Locate the cell with the specified text and output its (X, Y) center coordinate. 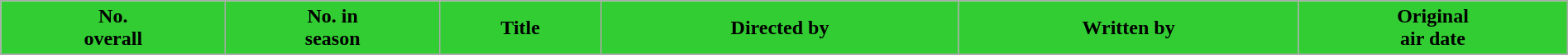
Title (521, 28)
No. inseason (332, 28)
No.overall (113, 28)
Written by (1128, 28)
Originalair date (1432, 28)
Directed by (781, 28)
